Find where the given text appears and provide that cell's center as [X, Y] coordinate. 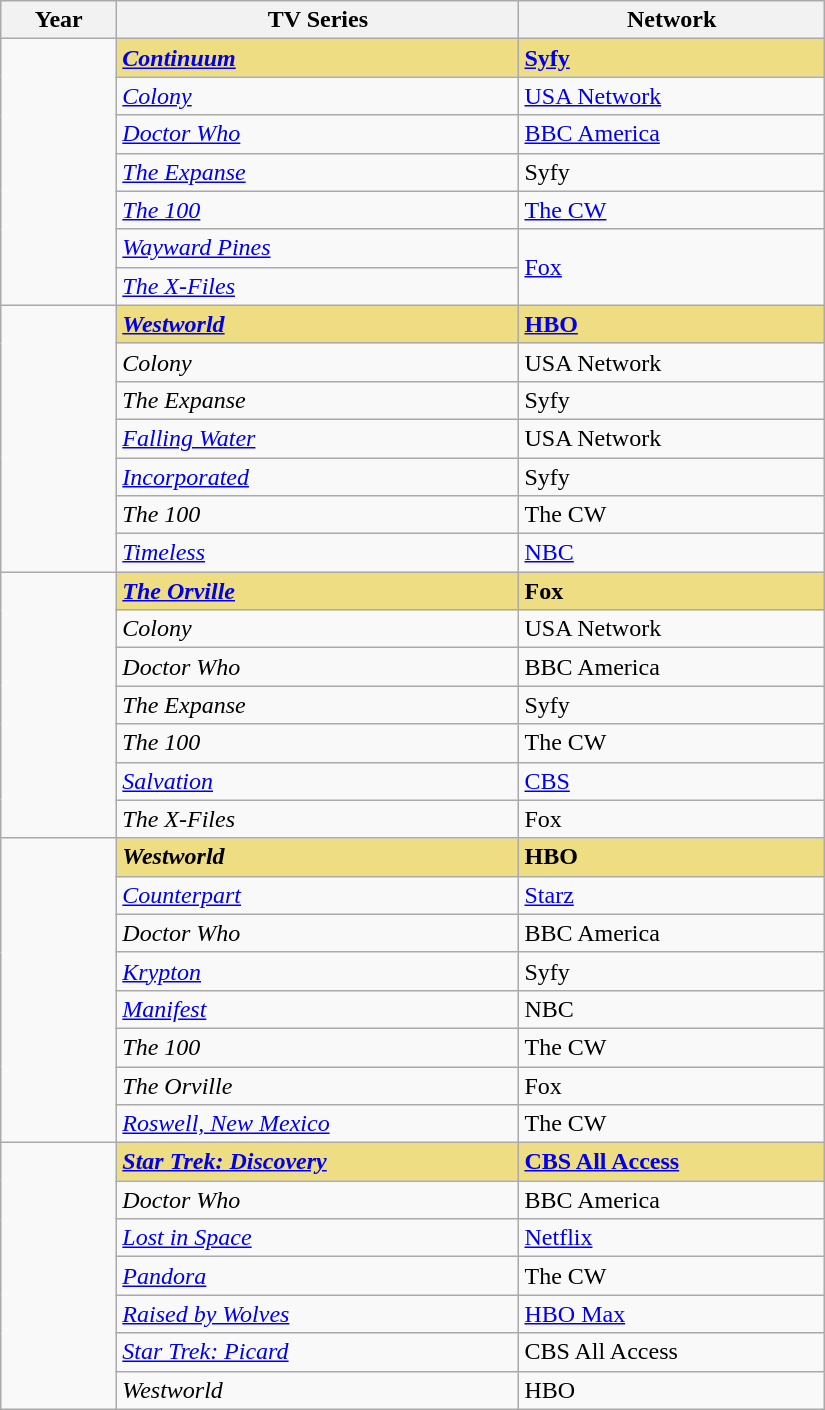
Lost in Space [318, 1238]
Wayward Pines [318, 248]
Manifest [318, 1009]
Star Trek: Picard [318, 1352]
Continuum [318, 58]
Timeless [318, 553]
TV Series [318, 20]
Netflix [672, 1238]
Raised by Wolves [318, 1314]
Star Trek: Discovery [318, 1162]
Starz [672, 895]
CBS [672, 781]
Roswell, New Mexico [318, 1124]
HBO Max [672, 1314]
Counterpart [318, 895]
Falling Water [318, 438]
Network [672, 20]
Krypton [318, 971]
Incorporated [318, 477]
Year [59, 20]
Pandora [318, 1276]
Salvation [318, 781]
